Identify which cell holds the provided text, then report its (x, y) central coordinate. 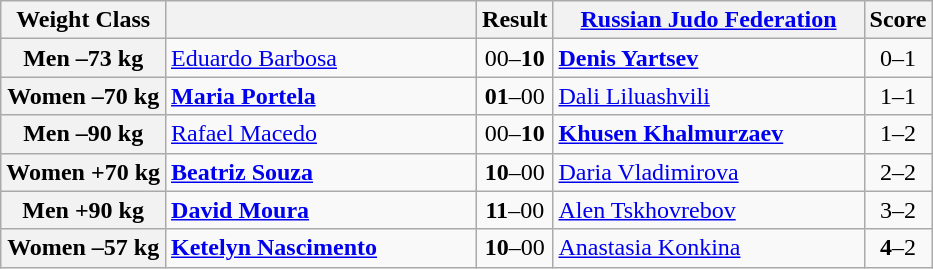
3–2 (898, 210)
Alen Tskhovrebov (708, 210)
Daria Vladimirova (708, 172)
Women +70 kg (84, 172)
Beatriz Souza (322, 172)
Men +90 kg (84, 210)
Anastasia Konkina (708, 248)
Men –73 kg (84, 58)
Eduardo Barbosa (322, 58)
Maria Portela (322, 96)
Men –90 kg (84, 134)
Score (898, 20)
1–2 (898, 134)
0–1 (898, 58)
Dali Liluashvili (708, 96)
Rafael Macedo (322, 134)
Result (515, 20)
4–2 (898, 248)
Ketelyn Nascimento (322, 248)
Women –57 kg (84, 248)
Women –70 kg (84, 96)
1–1 (898, 96)
01–00 (515, 96)
Denis Yartsev (708, 58)
Russian Judo Federation (708, 20)
11–00 (515, 210)
Weight Class (84, 20)
2–2 (898, 172)
David Moura (322, 210)
Khusen Khalmurzaev (708, 134)
